From the cell containing the given text, extract its center point as (x, y) coordinate. 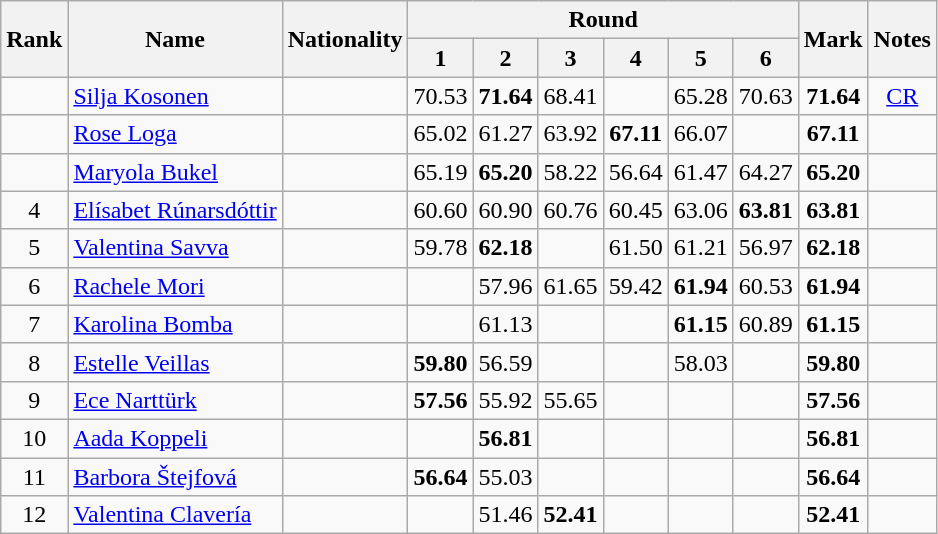
70.63 (766, 96)
Nationality (345, 39)
Elísabet Rúnarsdóttir (175, 210)
Notes (902, 39)
1 (440, 58)
58.22 (570, 172)
Maryola Bukel (175, 172)
61.21 (700, 248)
65.28 (700, 96)
60.53 (766, 286)
Rose Loga (175, 134)
10 (34, 438)
3 (570, 58)
8 (34, 362)
60.60 (440, 210)
65.02 (440, 134)
59.42 (636, 286)
2 (506, 58)
60.76 (570, 210)
60.89 (766, 324)
57.96 (506, 286)
55.65 (570, 400)
60.45 (636, 210)
64.27 (766, 172)
Ece Narttürk (175, 400)
9 (34, 400)
56.59 (506, 362)
58.03 (700, 362)
55.03 (506, 477)
CR (902, 96)
61.47 (700, 172)
Name (175, 39)
Rachele Mori (175, 286)
12 (34, 515)
60.90 (506, 210)
68.41 (570, 96)
Estelle Veillas (175, 362)
63.06 (700, 210)
Silja Kosonen (175, 96)
61.50 (636, 248)
61.13 (506, 324)
7 (34, 324)
Valentina Clavería (175, 515)
Round (603, 20)
55.92 (506, 400)
63.92 (570, 134)
61.65 (570, 286)
Karolina Bomba (175, 324)
Valentina Savva (175, 248)
Aada Koppeli (175, 438)
70.53 (440, 96)
Mark (833, 39)
61.27 (506, 134)
59.78 (440, 248)
Barbora Štejfová (175, 477)
11 (34, 477)
66.07 (700, 134)
Rank (34, 39)
65.19 (440, 172)
51.46 (506, 515)
56.97 (766, 248)
